Output the [x, y] coordinate of the center of the cell containing the given text.  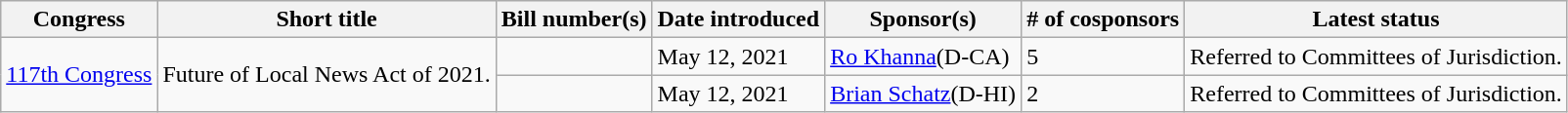
# of cosponsors [1103, 19]
Sponsor(s) [923, 19]
Congress [79, 19]
117th Congress [79, 75]
5 [1103, 56]
Latest status [1376, 19]
Bill number(s) [574, 19]
Short title [327, 19]
Date introduced [739, 19]
Future of Local News Act of 2021. [327, 75]
Ro Khanna(D-CA) [923, 56]
Brian Schatz(D-HI) [923, 94]
2 [1103, 94]
